Scan for the cell matching the given text and deliver its [X, Y] coordinate at center. 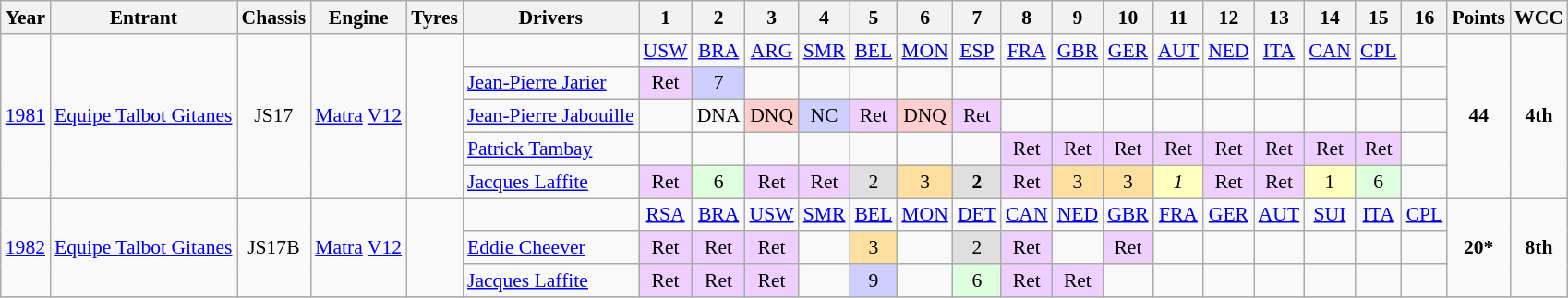
Chassis [273, 18]
15 [1379, 18]
Jean-Pierre Jabouille [550, 116]
Tyres [434, 18]
4 [825, 18]
44 [1478, 116]
ARG [772, 51]
NC [825, 116]
10 [1128, 18]
8 [1027, 18]
Year [26, 18]
RSA [666, 215]
JS17B [273, 247]
Patrick Tambay [550, 149]
8th [1538, 247]
13 [1279, 18]
DET [977, 215]
DNA [718, 116]
1981 [26, 116]
Entrant [143, 18]
WCC [1538, 18]
Jean-Pierre Jarier [550, 83]
1982 [26, 247]
20* [1478, 247]
Eddie Cheever [550, 248]
11 [1178, 18]
4th [1538, 116]
SUI [1330, 215]
Points [1478, 18]
14 [1330, 18]
16 [1425, 18]
ESP [977, 51]
JS17 [273, 116]
5 [874, 18]
12 [1228, 18]
Drivers [550, 18]
Engine [358, 18]
